Identify which cell holds the provided text, then report its (x, y) central coordinate. 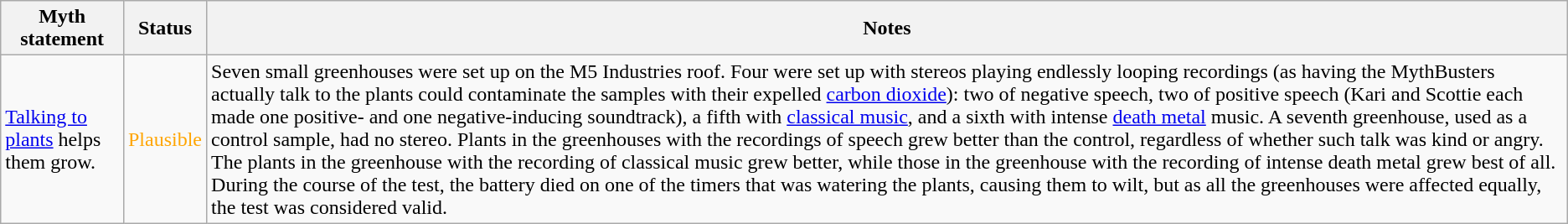
Plausible (164, 139)
Myth statement (62, 29)
Talking to plants helps them grow. (62, 139)
Status (164, 29)
Notes (888, 29)
